Return the (x, y) coordinate for the center point of the cell that contains the specified text.  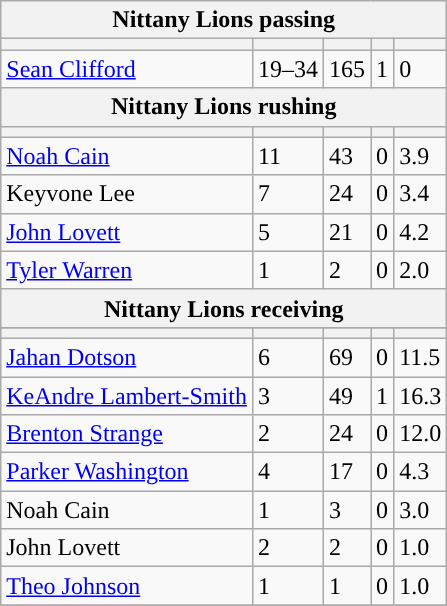
Tyler Warren (127, 270)
43 (346, 156)
17 (346, 472)
3.0 (420, 510)
11.5 (420, 357)
3.4 (420, 194)
Parker Washington (127, 472)
19–34 (288, 69)
KeAndre Lambert-Smith (127, 395)
21 (346, 232)
5 (288, 232)
4.2 (420, 232)
12.0 (420, 434)
Keyvone Lee (127, 194)
Nittany Lions rushing (224, 107)
Theo Johnson (127, 586)
7 (288, 194)
Sean Clifford (127, 69)
Brenton Strange (127, 434)
Nittany Lions receiving (224, 308)
Jahan Dotson (127, 357)
16.3 (420, 395)
3.9 (420, 156)
11 (288, 156)
165 (346, 69)
2.0 (420, 270)
69 (346, 357)
49 (346, 395)
4.3 (420, 472)
4 (288, 472)
Nittany Lions passing (224, 20)
6 (288, 357)
